Return the [X, Y] coordinate for the center point of the cell that contains the specified text.  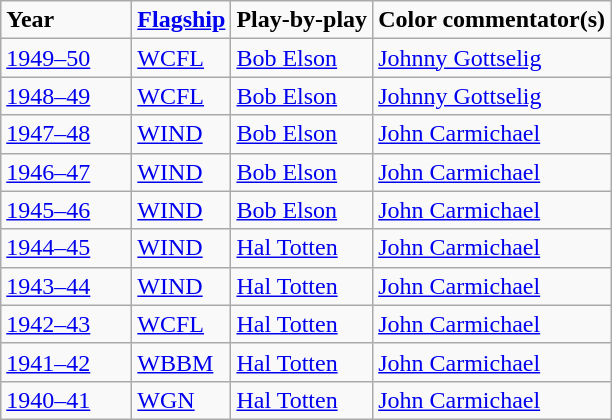
Year [66, 20]
1942–43 [66, 324]
1943–44 [66, 286]
WBBM [182, 362]
1948–49 [66, 96]
WGN [182, 400]
1940–41 [66, 400]
1946–47 [66, 172]
1944–45 [66, 248]
Flagship [182, 20]
Play-by-play [302, 20]
1947–48 [66, 134]
1945–46 [66, 210]
Color commentator(s) [492, 20]
1949–50 [66, 58]
1941–42 [66, 362]
